Return the [x, y] coordinate for the center point of the cell that contains the specified text.  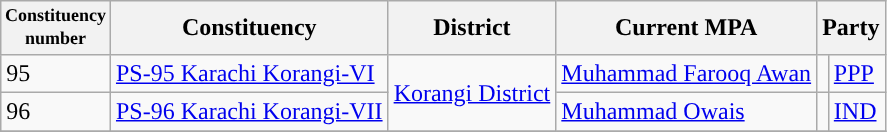
Constituency number [56, 28]
Korangi District [472, 92]
PPP [856, 73]
PS-96 Karachi Korangi-VII [249, 111]
Muhammad Owais [686, 111]
Muhammad Farooq Awan [686, 73]
District [472, 28]
PS-95 Karachi Korangi-VI [249, 73]
Current MPA [686, 28]
IND [856, 111]
96 [56, 111]
Constituency [249, 28]
95 [56, 73]
Party [851, 28]
